For the text-containing cell, return its midpoint in (x, y) coordinate format. 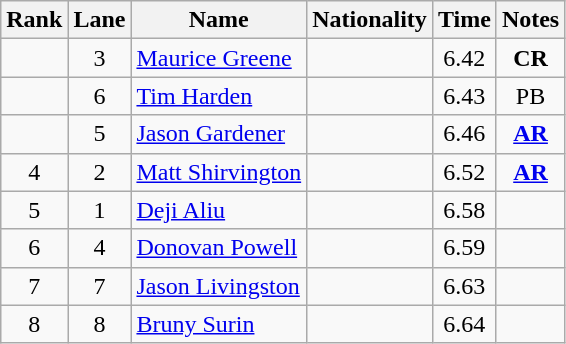
6.63 (464, 286)
PB (530, 96)
3 (100, 58)
6.42 (464, 58)
6.43 (464, 96)
Deji Aliu (219, 210)
6.58 (464, 210)
Maurice Greene (219, 58)
1 (100, 210)
6.46 (464, 134)
Name (219, 20)
6.59 (464, 248)
Notes (530, 20)
Donovan Powell (219, 248)
CR (530, 58)
Tim Harden (219, 96)
Lane (100, 20)
2 (100, 172)
Jason Gardener (219, 134)
Jason Livingston (219, 286)
Matt Shirvington (219, 172)
Rank (34, 20)
Bruny Surin (219, 324)
6.52 (464, 172)
6.64 (464, 324)
Time (464, 20)
Nationality (370, 20)
